Identify which cell holds the provided text, then report its (X, Y) central coordinate. 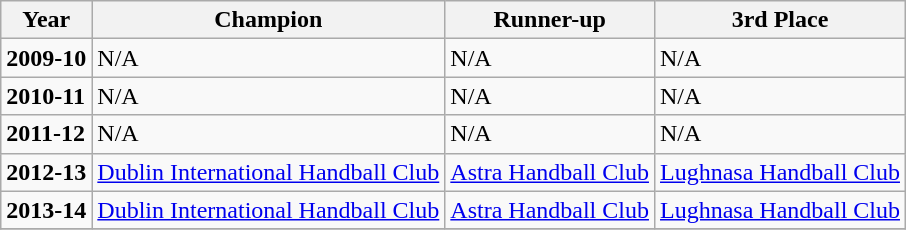
2011-12 (46, 134)
Champion (268, 20)
2009-10 (46, 58)
2012-13 (46, 172)
2013-14 (46, 210)
3rd Place (780, 20)
2010-11 (46, 96)
Runner-up (550, 20)
Year (46, 20)
